From the cell containing the given text, extract its center point as (X, Y) coordinate. 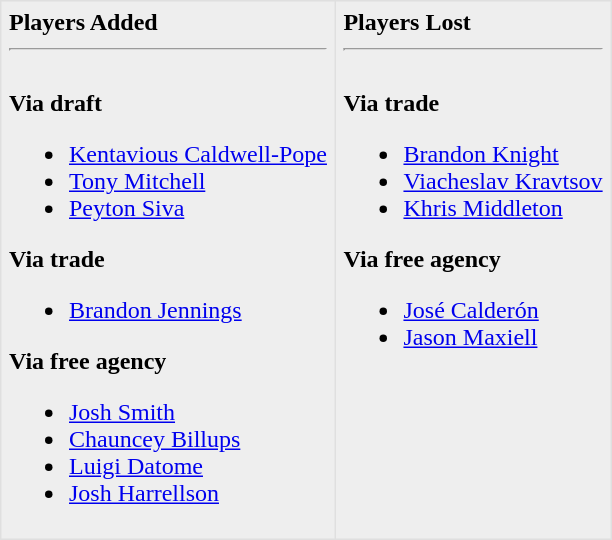
Players Lost Via tradeBrandon KnightViacheslav KravtsovKhris MiddletonVia free agencyJosé CalderónJason Maxiell (473, 270)
